Detect which cell encompasses the target text, then output its [x, y] center coordinate. 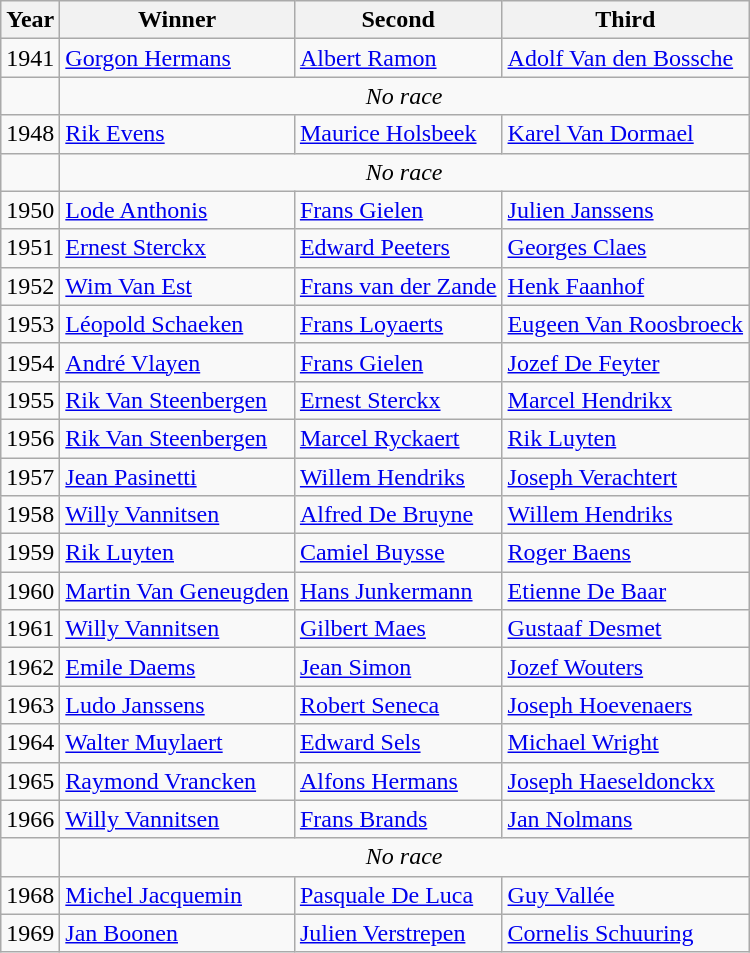
Adolf Van den Bossche [626, 58]
Maurice Holsbeek [398, 134]
Hans Junkermann [398, 591]
Year [30, 20]
Frans Loyaerts [398, 324]
1957 [30, 477]
Wim Van Est [178, 286]
1965 [30, 781]
Frans Brands [398, 819]
Jean Pasinetti [178, 477]
1950 [30, 210]
Edward Sels [398, 743]
Albert Ramon [398, 58]
1958 [30, 515]
1962 [30, 667]
1953 [30, 324]
Jan Nolmans [626, 819]
Michael Wright [626, 743]
Emile Daems [178, 667]
Ludo Janssens [178, 705]
Pasquale De Luca [398, 895]
Jozef De Feyter [626, 362]
Joseph Verachtert [626, 477]
Jozef Wouters [626, 667]
Cornelis Schuuring [626, 933]
Roger Baens [626, 553]
Walter Muylaert [178, 743]
Robert Seneca [398, 705]
Rik Evens [178, 134]
1966 [30, 819]
1954 [30, 362]
Karel Van Dormael [626, 134]
Michel Jacquemin [178, 895]
1948 [30, 134]
Martin Van Geneugden [178, 591]
Jean Simon [398, 667]
Julien Janssens [626, 210]
Raymond Vrancken [178, 781]
Camiel Buysse [398, 553]
Edward Peeters [398, 248]
1969 [30, 933]
Gustaaf Desmet [626, 629]
1952 [30, 286]
Winner [178, 20]
1941 [30, 58]
Joseph Haeseldonckx [626, 781]
Henk Faanhof [626, 286]
1961 [30, 629]
Lode Anthonis [178, 210]
1956 [30, 438]
Third [626, 20]
1960 [30, 591]
Jan Boonen [178, 933]
Second [398, 20]
André Vlayen [178, 362]
Marcel Ryckaert [398, 438]
Joseph Hoevenaers [626, 705]
1959 [30, 553]
Julien Verstrepen [398, 933]
1963 [30, 705]
1951 [30, 248]
1955 [30, 400]
Eugeen Van Roosbroeck [626, 324]
Etienne De Baar [626, 591]
Frans van der Zande [398, 286]
1968 [30, 895]
Marcel Hendrikx [626, 400]
Gilbert Maes [398, 629]
Gorgon Hermans [178, 58]
Guy Vallée [626, 895]
Alfons Hermans [398, 781]
Léopold Schaeken [178, 324]
Georges Claes [626, 248]
1964 [30, 743]
Alfred De Bruyne [398, 515]
